Return (x, y) of the center of cell containing provided text 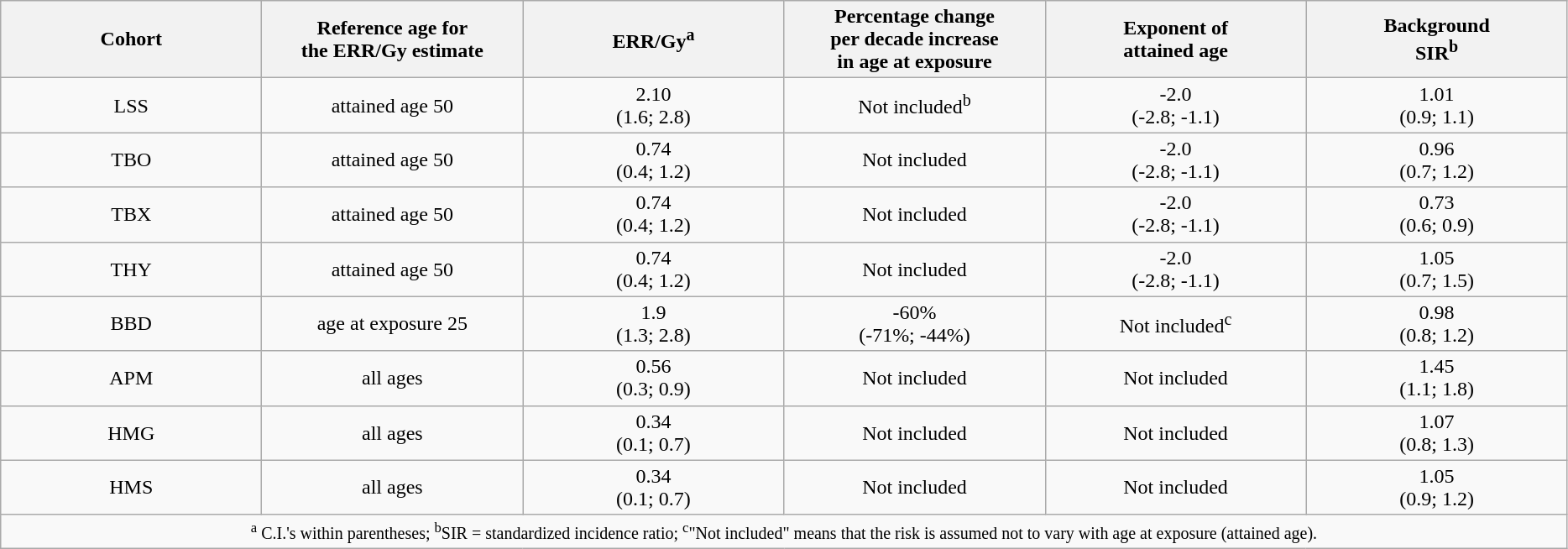
BBD (131, 324)
age at exposure 25 (393, 324)
THY (131, 269)
Cohort (131, 39)
2.10(1.6; 2.8) (653, 106)
1.45(1.1; 1.8) (1437, 378)
-60%(-71%; -44%) (915, 324)
APM (131, 378)
TBO (131, 159)
1.07(0.8; 1.3) (1437, 433)
1.05(0.7; 1.5) (1437, 269)
0.73(0.6; 0.9) (1437, 215)
Not includedc (1175, 324)
Percentage changeper decade increasein age at exposure (915, 39)
1.9(1.3; 2.8) (653, 324)
0.98(0.8; 1.2) (1437, 324)
Not includedb (915, 106)
0.96(0.7; 1.2) (1437, 159)
BackgroundSIRb (1437, 39)
TBX (131, 215)
HMG (131, 433)
1.05(0.9; 1.2) (1437, 487)
1.01(0.9; 1.1) (1437, 106)
HMS (131, 487)
ERR/Gya (653, 39)
LSS (131, 106)
Exponent ofattained age (1175, 39)
Reference age forthe ERR/Gy estimate (393, 39)
0.56(0.3; 0.9) (653, 378)
